Find where the given text appears and provide that cell's center as [x, y] coordinate. 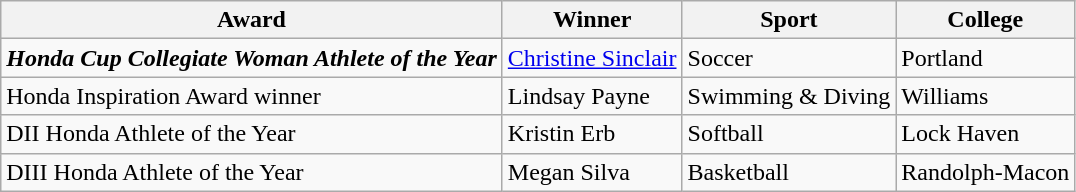
Honda Cup Collegiate Woman Athlete of the Year [252, 58]
Soccer [789, 58]
Swimming & Diving [789, 96]
Winner [592, 20]
Williams [986, 96]
DIII Honda Athlete of the Year [252, 172]
Christine Sinclair [592, 58]
Randolph-Macon [986, 172]
Basketball [789, 172]
Sport [789, 20]
Honda Inspiration Award winner [252, 96]
College [986, 20]
Lock Haven [986, 134]
DII Honda Athlete of the Year [252, 134]
Portland [986, 58]
Megan Silva [592, 172]
Lindsay Payne [592, 96]
Softball [789, 134]
Kristin Erb [592, 134]
Award [252, 20]
